Output the (x, y) coordinate of the center of the cell containing the given text.  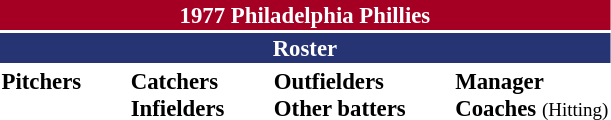
Roster (305, 48)
1977 Philadelphia Phillies (305, 15)
